Scan for the cell matching the given text and deliver its (x, y) coordinate at center. 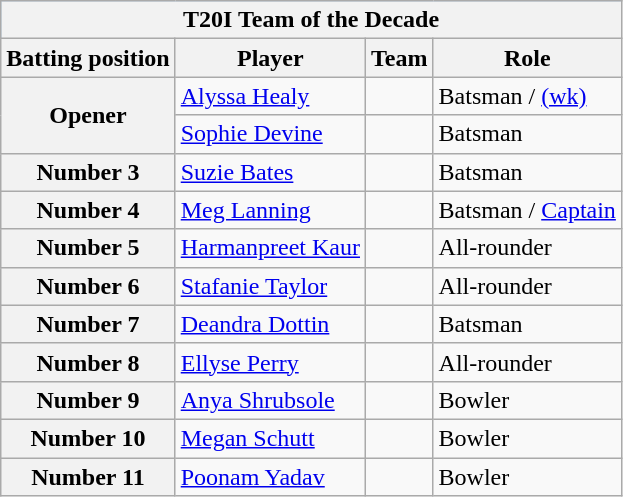
Deandra Dottin (270, 324)
Number 9 (88, 400)
Suzie Bates (270, 172)
Role (527, 58)
Poonam Yadav (270, 477)
Stafanie Taylor (270, 286)
Player (270, 58)
Number 5 (88, 248)
Number 10 (88, 438)
Number 4 (88, 210)
Sophie Devine (270, 134)
Team (400, 58)
Megan Schutt (270, 438)
Alyssa Healy (270, 96)
Batsman / (wk) (527, 96)
Meg Lanning (270, 210)
Harmanpreet Kaur (270, 248)
Ellyse Perry (270, 362)
Opener (88, 115)
Number 8 (88, 362)
Number 3 (88, 172)
Batting position (88, 58)
Batsman / Captain (527, 210)
Number 7 (88, 324)
T20I Team of the Decade (312, 20)
Anya Shrubsole (270, 400)
Number 11 (88, 477)
Number 6 (88, 286)
